Output the (x, y) coordinate of the center of the cell containing the given text.  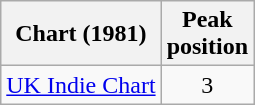
Chart (1981) (81, 34)
3 (207, 85)
Peakposition (207, 34)
UK Indie Chart (81, 85)
